Extract the [x, y] coordinate from the center of the cell holding the provided text.  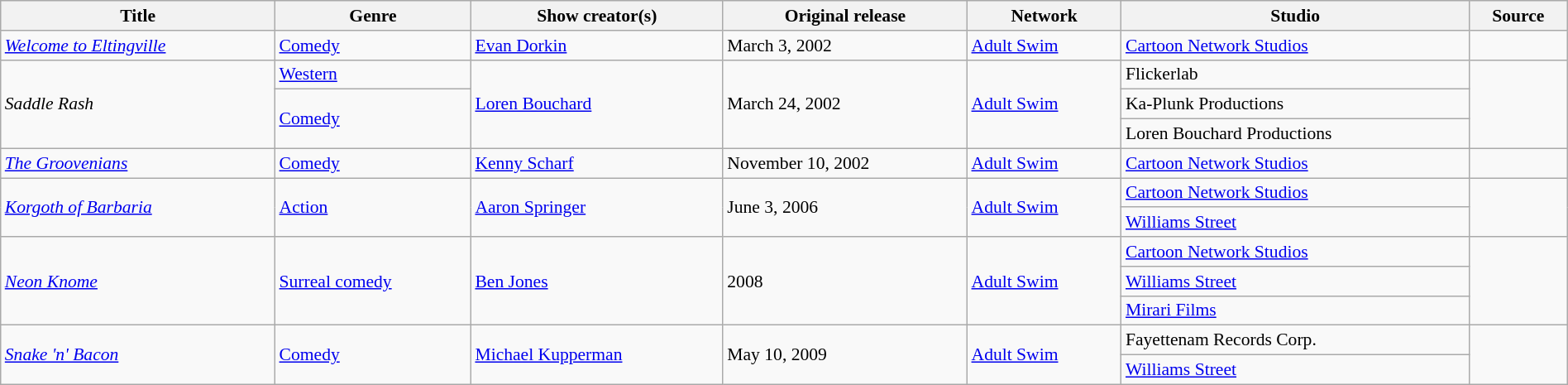
The Groovenians [138, 163]
Source [1518, 16]
November 10, 2002 [845, 163]
Mirari Films [1295, 310]
Ben Jones [597, 282]
May 10, 2009 [845, 354]
Loren Bouchard [597, 104]
Genre [374, 16]
June 3, 2006 [845, 207]
Evan Dorkin [597, 46]
Action [374, 207]
Show creator(s) [597, 16]
2008 [845, 282]
Studio [1295, 16]
Western [374, 75]
Kenny Scharf [597, 163]
Title [138, 16]
Aaron Springer [597, 207]
March 24, 2002 [845, 104]
Network [1044, 16]
Loren Bouchard Productions [1295, 134]
Surreal comedy [374, 282]
Ka-Plunk Productions [1295, 104]
Snake 'n' Bacon [138, 354]
Korgoth of Barbaria [138, 207]
March 3, 2002 [845, 46]
Original release [845, 16]
Saddle Rash [138, 104]
Welcome to Eltingville [138, 46]
Michael Kupperman [597, 354]
Neon Knome [138, 282]
Flickerlab [1295, 75]
Fayettenam Records Corp. [1295, 340]
